Search for the cell housing the specified text and yield its [x, y] center coordinate. 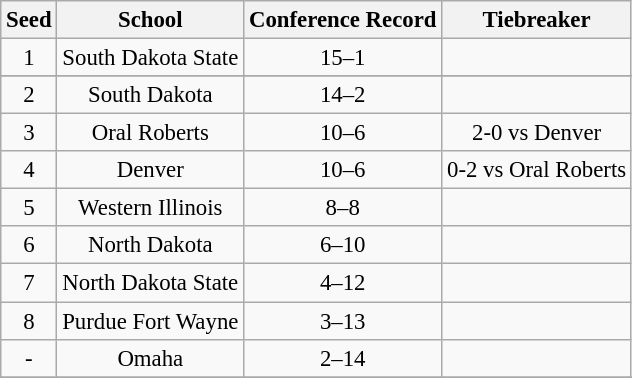
Conference Record [343, 20]
4–12 [343, 283]
3 [29, 133]
8 [29, 321]
3–13 [343, 321]
Tiebreaker [537, 20]
2–14 [343, 358]
5 [29, 208]
Western Illinois [150, 208]
8–8 [343, 208]
School [150, 20]
North Dakota [150, 245]
Denver [150, 170]
Oral Roberts [150, 133]
6 [29, 245]
4 [29, 170]
6–10 [343, 245]
Omaha [150, 358]
North Dakota State [150, 283]
15–1 [343, 58]
South Dakota [150, 95]
- [29, 358]
14–2 [343, 95]
South Dakota State [150, 58]
Seed [29, 20]
Purdue Fort Wayne [150, 321]
2-0 vs Denver [537, 133]
1 [29, 58]
0-2 vs Oral Roberts [537, 170]
7 [29, 283]
2 [29, 95]
